Capture the cell that displays the provided text and extract its [x, y] central coordinate. 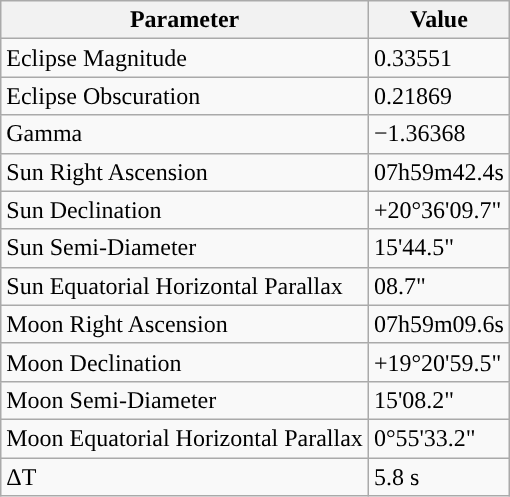
Moon Equatorial Horizontal Parallax [185, 438]
Sun Declination [185, 210]
Eclipse Magnitude [185, 58]
Eclipse Obscuration [185, 96]
15'08.2" [438, 400]
5.8 s [438, 477]
Parameter [185, 20]
07h59m09.6s [438, 324]
0.21869 [438, 96]
0.33551 [438, 58]
Gamma [185, 134]
0°55'33.2" [438, 438]
+19°20'59.5" [438, 362]
Moon Semi-Diameter [185, 400]
+20°36'09.7" [438, 210]
Sun Right Ascension [185, 172]
Moon Right Ascension [185, 324]
15'44.5" [438, 248]
08.7" [438, 286]
Sun Equatorial Horizontal Parallax [185, 286]
07h59m42.4s [438, 172]
−1.36368 [438, 134]
Moon Declination [185, 362]
Value [438, 20]
ΔT [185, 477]
Sun Semi-Diameter [185, 248]
